Scan for the cell matching the given text and deliver its [x, y] coordinate at center. 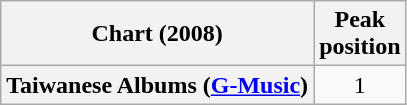
Peakposition [360, 34]
Taiwanese Albums (G-Music) [158, 85]
Chart (2008) [158, 34]
1 [360, 85]
